Locate the cell with the specified text and output its (x, y) center coordinate. 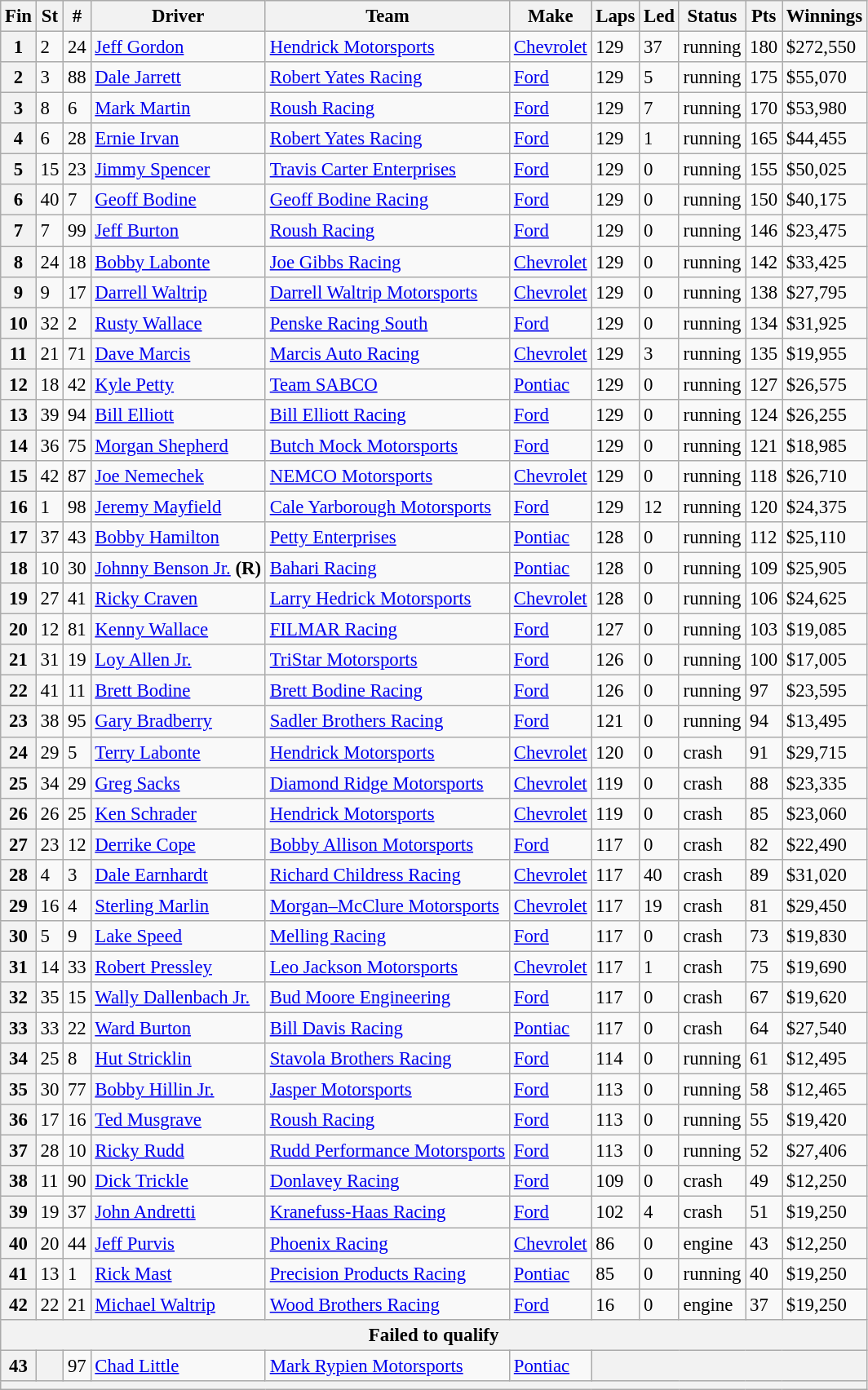
114 (615, 1059)
Chad Little (178, 1366)
$31,925 (824, 323)
180 (764, 47)
$18,985 (824, 445)
Sterling Marlin (178, 905)
$12,495 (824, 1059)
$44,455 (824, 139)
99 (77, 231)
Derrike Cope (178, 844)
67 (764, 998)
135 (764, 353)
106 (764, 599)
Joe Gibbs Racing (387, 262)
Geoff Bodine Racing (387, 200)
Butch Mock Motorsports (387, 445)
Terry Labonte (178, 752)
$29,450 (824, 905)
$23,475 (824, 231)
55 (764, 1120)
Rick Mast (178, 1273)
Laps (615, 16)
Ricky Craven (178, 599)
Team (387, 16)
$17,005 (824, 660)
138 (764, 292)
Diamond Ridge Motorsports (387, 783)
52 (764, 1151)
118 (764, 476)
Phoenix Racing (387, 1243)
Bobby Hillin Jr. (178, 1090)
Joe Nemechek (178, 476)
Bobby Hamilton (178, 538)
Rusty Wallace (178, 323)
Morgan–McClure Motorsports (387, 905)
$23,595 (824, 691)
Make (551, 16)
$23,335 (824, 783)
Brett Bodine (178, 691)
John Andretti (178, 1212)
Wally Dallenbach Jr. (178, 998)
Fin (19, 16)
FILMAR Racing (387, 630)
Bill Elliott Racing (387, 415)
Jeff Burton (178, 231)
$22,490 (824, 844)
Dale Jarrett (178, 77)
$26,710 (824, 476)
$29,715 (824, 752)
Jasper Motorsports (387, 1090)
Status (711, 16)
Kyle Petty (178, 384)
$19,620 (824, 998)
73 (764, 936)
Bobby Labonte (178, 262)
$23,060 (824, 813)
Bahari Racing (387, 569)
Rudd Performance Motorsports (387, 1151)
Mark Rypien Motorsports (387, 1366)
Michael Waltrip (178, 1304)
134 (764, 323)
49 (764, 1182)
Led (659, 16)
Ernie Irvan (178, 139)
Kenny Wallace (178, 630)
Winnings (824, 16)
150 (764, 200)
$27,795 (824, 292)
Geoff Bodine (178, 200)
Team SABCO (387, 384)
Brett Bodine Racing (387, 691)
Darrell Waltrip Motorsports (387, 292)
Marcis Auto Racing (387, 353)
44 (77, 1243)
$40,175 (824, 200)
51 (764, 1212)
86 (615, 1243)
Ken Schrader (178, 813)
Pts (764, 16)
TriStar Motorsports (387, 660)
Loy Allen Jr. (178, 660)
$24,375 (824, 507)
82 (764, 844)
Stavola Brothers Racing (387, 1059)
Bobby Allison Motorsports (387, 844)
103 (764, 630)
64 (764, 1029)
$19,085 (824, 630)
175 (764, 77)
Jeff Gordon (178, 47)
Donlavey Racing (387, 1182)
90 (77, 1182)
$27,540 (824, 1029)
95 (77, 722)
Cale Yarborough Motorsports (387, 507)
71 (77, 353)
102 (615, 1212)
$26,255 (824, 415)
# (77, 16)
Jeff Purvis (178, 1243)
Kranefuss-Haas Racing (387, 1212)
Leo Jackson Motorsports (387, 967)
Petty Enterprises (387, 538)
$13,495 (824, 722)
Lake Speed (178, 936)
Hut Stricklin (178, 1059)
$24,625 (824, 599)
Larry Hedrick Motorsports (387, 599)
$25,110 (824, 538)
61 (764, 1059)
$19,830 (824, 936)
$19,690 (824, 967)
$55,070 (824, 77)
$12,465 (824, 1090)
Travis Carter Enterprises (387, 170)
Robert Pressley (178, 967)
Failed to qualify (434, 1335)
Wood Brothers Racing (387, 1304)
Dave Marcis (178, 353)
100 (764, 660)
$19,955 (824, 353)
89 (764, 875)
Ward Burton (178, 1029)
Mark Martin (178, 108)
$27,406 (824, 1151)
$53,980 (824, 108)
91 (764, 752)
Darrell Waltrip (178, 292)
87 (77, 476)
98 (77, 507)
155 (764, 170)
Dale Earnhardt (178, 875)
$50,025 (824, 170)
Precision Products Racing (387, 1273)
Gary Bradberry (178, 722)
NEMCO Motorsports (387, 476)
$25,905 (824, 569)
Driver (178, 16)
$272,550 (824, 47)
142 (764, 262)
146 (764, 231)
Penske Racing South (387, 323)
Dick Trickle (178, 1182)
58 (764, 1090)
165 (764, 139)
$26,575 (824, 384)
Bud Moore Engineering (387, 998)
170 (764, 108)
Melling Racing (387, 936)
Jimmy Spencer (178, 170)
112 (764, 538)
Greg Sacks (178, 783)
124 (764, 415)
Ricky Rudd (178, 1151)
$33,425 (824, 262)
$19,420 (824, 1120)
Bill Elliott (178, 415)
Bill Davis Racing (387, 1029)
77 (77, 1090)
Johnny Benson Jr. (R) (178, 569)
St (49, 16)
Ted Musgrave (178, 1120)
Richard Childress Racing (387, 875)
Morgan Shepherd (178, 445)
Sadler Brothers Racing (387, 722)
Jeremy Mayfield (178, 507)
$31,020 (824, 875)
